For the text-containing cell, return its midpoint in (x, y) coordinate format. 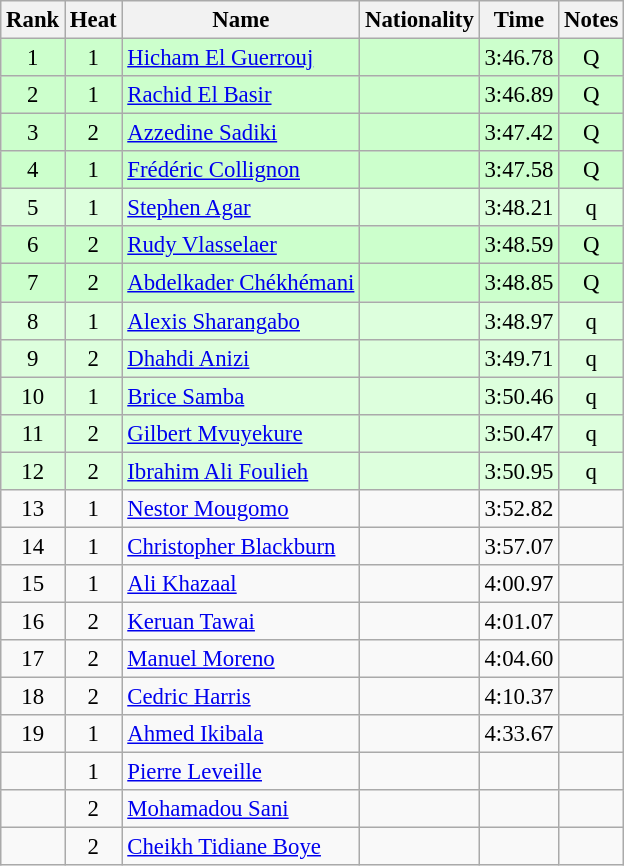
3:46.78 (519, 58)
3:52.82 (519, 509)
7 (33, 283)
Abdelkader Chékhémani (241, 283)
Gilbert Mvuyekure (241, 433)
4:04.60 (519, 659)
5 (33, 208)
3:48.21 (519, 208)
11 (33, 433)
Cedric Harris (241, 697)
Time (519, 20)
3:49.71 (519, 358)
Nestor Mougomo (241, 509)
Mohamadou Sani (241, 809)
18 (33, 697)
8 (33, 321)
Cheikh Tidiane Boye (241, 847)
Ahmed Ikibala (241, 734)
3:57.07 (519, 546)
3:50.47 (519, 433)
4:10.37 (519, 697)
3:47.58 (519, 170)
Ali Khazaal (241, 584)
Keruan Tawai (241, 621)
Dhahdi Anizi (241, 358)
3:46.89 (519, 95)
4:01.07 (519, 621)
3:48.85 (519, 283)
14 (33, 546)
16 (33, 621)
10 (33, 396)
9 (33, 358)
12 (33, 471)
Heat (94, 20)
Notes (592, 20)
4 (33, 170)
3:48.97 (519, 321)
3:47.42 (519, 133)
Nationality (420, 20)
3:50.46 (519, 396)
Alexis Sharangabo (241, 321)
Rachid El Basir (241, 95)
Christopher Blackburn (241, 546)
Brice Samba (241, 396)
Pierre Leveille (241, 772)
Name (241, 20)
Ibrahim Ali Foulieh (241, 471)
Stephen Agar (241, 208)
17 (33, 659)
Rudy Vlasselaer (241, 245)
Hicham El Guerrouj (241, 58)
Rank (33, 20)
6 (33, 245)
19 (33, 734)
3 (33, 133)
4:00.97 (519, 584)
Frédéric Collignon (241, 170)
Manuel Moreno (241, 659)
3:48.59 (519, 245)
4:33.67 (519, 734)
13 (33, 509)
15 (33, 584)
3:50.95 (519, 471)
Azzedine Sadiki (241, 133)
